Return the [X, Y] coordinate for the center point of the cell that contains the specified text.  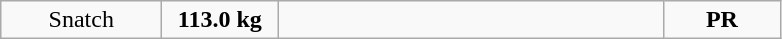
113.0 kg [220, 20]
PR [722, 20]
Snatch [82, 20]
